Detect which cell encompasses the target text, then output its (x, y) center coordinate. 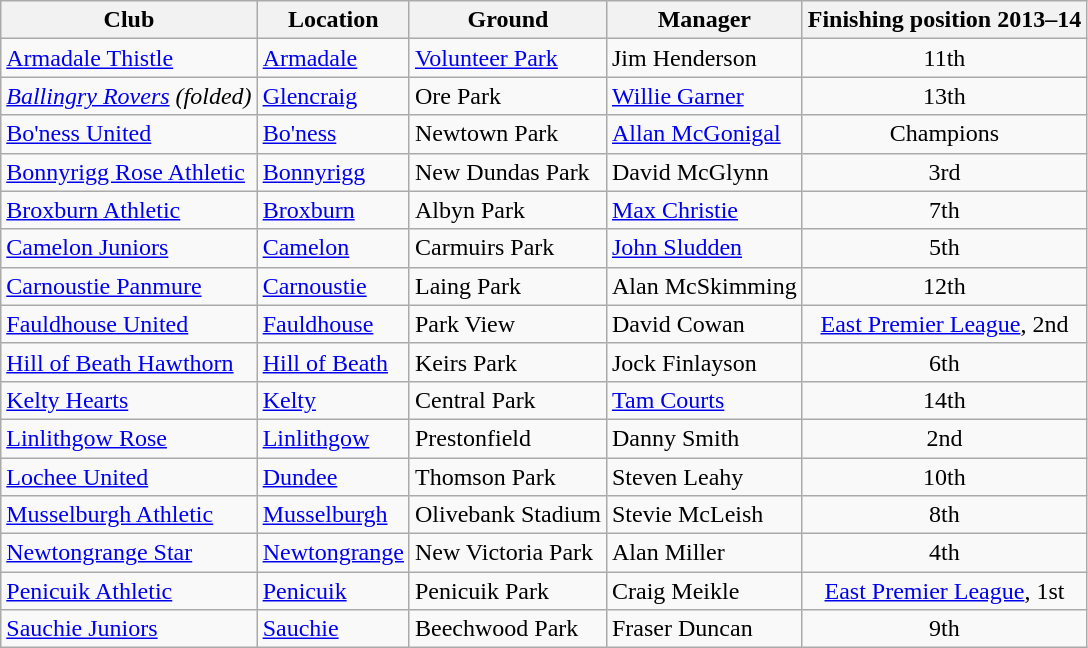
Jim Henderson (704, 58)
Ground (508, 20)
2nd (944, 438)
Lochee United (129, 477)
3rd (944, 172)
Hill of Beath Hawthorn (129, 362)
Linlithgow Rose (129, 438)
Beechwood Park (508, 629)
Willie Garner (704, 96)
Bo'ness (333, 134)
6th (944, 362)
12th (944, 286)
Musselburgh Athletic (129, 515)
Musselburgh (333, 515)
14th (944, 400)
Prestonfield (508, 438)
Armadale Thistle (129, 58)
Fauldhouse United (129, 324)
Hill of Beath (333, 362)
13th (944, 96)
Linlithgow (333, 438)
7th (944, 210)
Thomson Park (508, 477)
Olivebank Stadium (508, 515)
Penicuik Park (508, 591)
Stevie McLeish (704, 515)
Laing Park (508, 286)
5th (944, 248)
Dundee (333, 477)
Carmuirs Park (508, 248)
Broxburn Athletic (129, 210)
Camelon (333, 248)
Bonnyrigg Rose Athletic (129, 172)
4th (944, 553)
Bo'ness United (129, 134)
Volunteer Park (508, 58)
New Victoria Park (508, 553)
Craig Meikle (704, 591)
10th (944, 477)
New Dundas Park (508, 172)
East Premier League, 1st (944, 591)
Club (129, 20)
David McGlynn (704, 172)
Bonnyrigg (333, 172)
Broxburn (333, 210)
Location (333, 20)
Camelon Juniors (129, 248)
Kelty (333, 400)
John Sludden (704, 248)
Newtongrange Star (129, 553)
Sauchie Juniors (129, 629)
8th (944, 515)
Penicuik (333, 591)
Champions (944, 134)
Ore Park (508, 96)
Penicuik Athletic (129, 591)
Glencraig (333, 96)
Jock Finlayson (704, 362)
Albyn Park (508, 210)
Kelty Hearts (129, 400)
Steven Leahy (704, 477)
11th (944, 58)
Central Park (508, 400)
9th (944, 629)
Allan McGonigal (704, 134)
Manager (704, 20)
Fauldhouse (333, 324)
Ballingry Rovers (folded) (129, 96)
Sauchie (333, 629)
Park View (508, 324)
Newtongrange (333, 553)
Carnoustie Panmure (129, 286)
East Premier League, 2nd (944, 324)
Tam Courts (704, 400)
David Cowan (704, 324)
Armadale (333, 58)
Danny Smith (704, 438)
Max Christie (704, 210)
Alan Miller (704, 553)
Fraser Duncan (704, 629)
Keirs Park (508, 362)
Alan McSkimming (704, 286)
Finishing position 2013–14 (944, 20)
Newtown Park (508, 134)
Carnoustie (333, 286)
